Return (X, Y) of the center of cell containing provided text 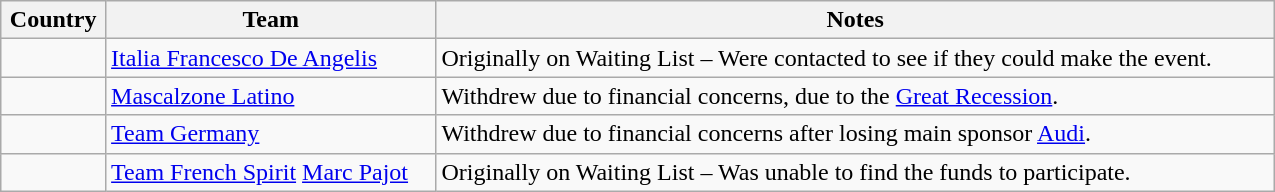
Originally on Waiting List – Were contacted to see if they could make the event. (855, 58)
Italia Francesco De Angelis (271, 58)
Withdrew due to financial concerns after losing main sponsor Audi. (855, 134)
Mascalzone Latino (271, 96)
Team French Spirit Marc Pajot (271, 172)
Country (54, 20)
Withdrew due to financial concerns, due to the Great Recession. (855, 96)
Team Germany (271, 134)
Team (271, 20)
Originally on Waiting List – Was unable to find the funds to participate. (855, 172)
Notes (855, 20)
